Output the (X, Y) coordinate of the center of the cell containing the given text.  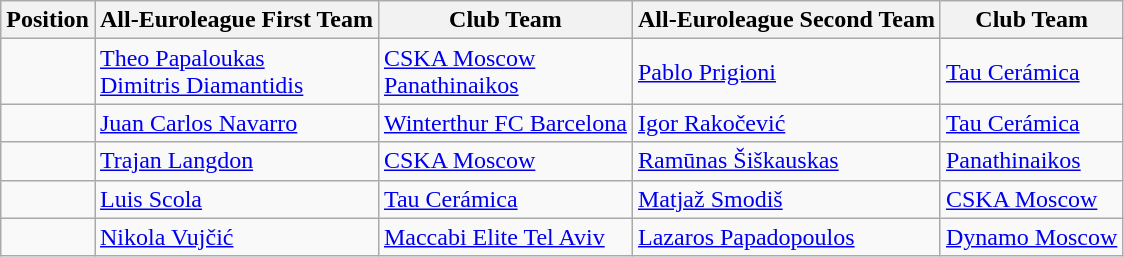
All-Euroleague First Team (236, 20)
Panathinaikos (1031, 161)
Position (48, 20)
Igor Rakočević (786, 123)
All-Euroleague Second Team (786, 20)
Lazaros Papadopoulos (786, 237)
Matjaž Smodiš (786, 199)
Maccabi Elite Tel Aviv (505, 237)
Ramūnas Šiškauskas (786, 161)
Dynamo Moscow (1031, 237)
Pablo Prigioni (786, 72)
Luis Scola (236, 199)
Winterthur FC Barcelona (505, 123)
Theo Papaloukas Dimitris Diamantidis (236, 72)
Nikola Vujčić (236, 237)
CSKA Moscow Panathinaikos (505, 72)
Juan Carlos Navarro (236, 123)
Trajan Langdon (236, 161)
